Output the (X, Y) coordinate of the center of the cell containing the given text.  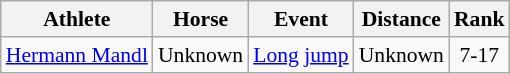
Rank (480, 19)
Athlete (77, 19)
7-17 (480, 55)
Hermann Mandl (77, 55)
Long jump (300, 55)
Distance (402, 19)
Event (300, 19)
Horse (200, 19)
